Scan for the cell matching the given text and deliver its [x, y] coordinate at center. 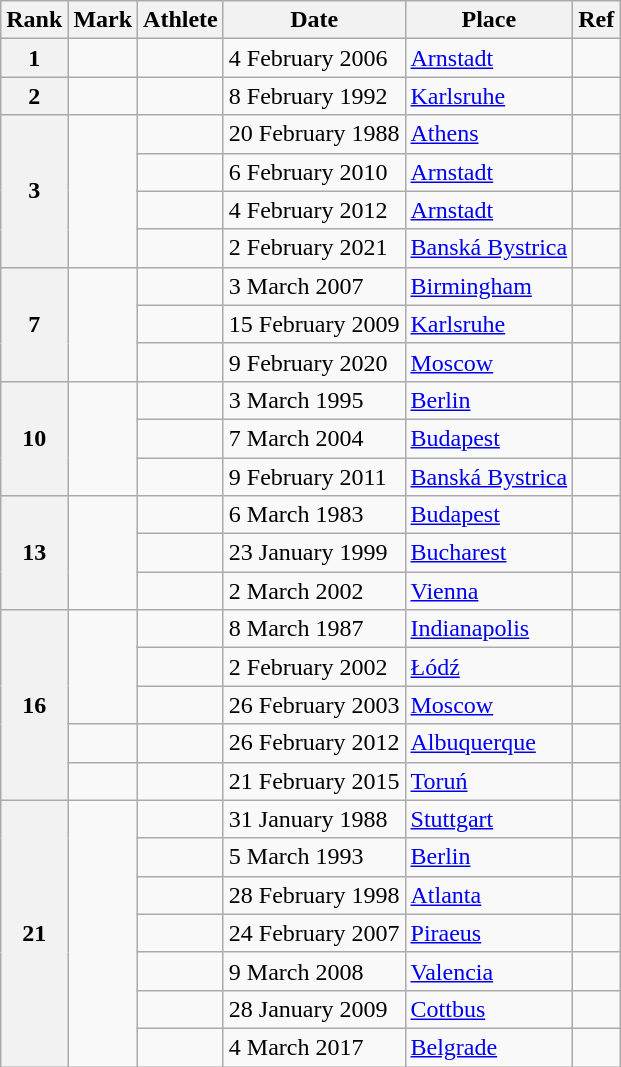
5 March 1993 [314, 857]
23 January 1999 [314, 553]
Belgrade [489, 1047]
15 February 2009 [314, 324]
10 [34, 438]
28 January 2009 [314, 1009]
16 [34, 705]
Ref [596, 20]
26 February 2003 [314, 705]
2 February 2021 [314, 248]
9 February 2011 [314, 477]
13 [34, 553]
Birmingham [489, 286]
2 March 2002 [314, 591]
2 February 2002 [314, 667]
21 [34, 933]
Indianapolis [489, 629]
Piraeus [489, 933]
Athens [489, 134]
Stuttgart [489, 819]
Vienna [489, 591]
Albuquerque [489, 743]
Mark [103, 20]
9 March 2008 [314, 971]
Rank [34, 20]
2 [34, 96]
7 [34, 324]
7 March 2004 [314, 438]
28 February 1998 [314, 895]
4 February 2012 [314, 210]
Atlanta [489, 895]
Łódź [489, 667]
8 March 1987 [314, 629]
3 March 1995 [314, 400]
20 February 1988 [314, 134]
6 March 1983 [314, 515]
31 January 1988 [314, 819]
Cottbus [489, 1009]
Place [489, 20]
1 [34, 58]
6 February 2010 [314, 172]
4 March 2017 [314, 1047]
Bucharest [489, 553]
Toruń [489, 781]
9 February 2020 [314, 362]
3 [34, 191]
Athlete [181, 20]
8 February 1992 [314, 96]
26 February 2012 [314, 743]
21 February 2015 [314, 781]
Valencia [489, 971]
3 March 2007 [314, 286]
4 February 2006 [314, 58]
Date [314, 20]
24 February 2007 [314, 933]
